Scan for the cell matching the given text and deliver its (x, y) coordinate at center. 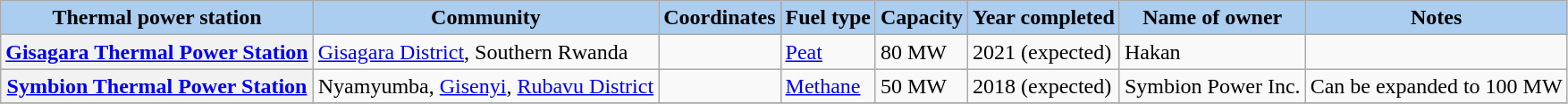
Hakan (1212, 52)
Gisagara District, Southern Rwanda (485, 52)
Can be expanded to 100 MW (1436, 86)
Thermal power station (157, 18)
Name of owner (1212, 18)
Nyamyumba, Gisenyi, Rubavu District (485, 86)
2018 (expected) (1043, 86)
Community (485, 18)
2021 (expected) (1043, 52)
Symbion Thermal Power Station (157, 86)
50 MW (921, 86)
Symbion Power Inc. (1212, 86)
Capacity (921, 18)
Fuel type (828, 18)
80 MW (921, 52)
Peat (828, 52)
Methane (828, 86)
Coordinates (720, 18)
Gisagara Thermal Power Station (157, 52)
Year completed (1043, 18)
Notes (1436, 18)
